From the cell containing the given text, extract its center point as [x, y] coordinate. 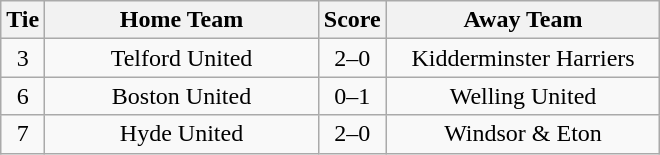
0–1 [352, 96]
Welling United [523, 96]
Telford United [182, 58]
6 [23, 96]
Windsor & Eton [523, 134]
Kidderminster Harriers [523, 58]
Boston United [182, 96]
Tie [23, 20]
Away Team [523, 20]
Hyde United [182, 134]
3 [23, 58]
Score [352, 20]
Home Team [182, 20]
7 [23, 134]
